Find where the given text appears and provide that cell's center as (X, Y) coordinate. 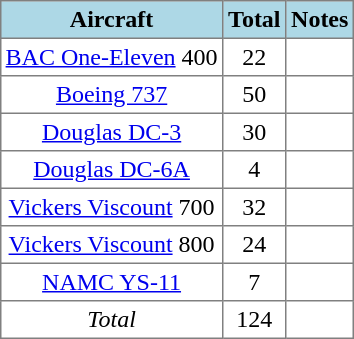
NAMC YS-11 (111, 282)
Notes (320, 20)
7 (254, 282)
32 (254, 207)
4 (254, 170)
Aircraft (111, 20)
24 (254, 245)
Vickers Viscount 800 (111, 245)
Vickers Viscount 700 (111, 207)
22 (254, 57)
50 (254, 95)
BAC One-Eleven 400 (111, 57)
Boeing 737 (111, 95)
Douglas DC-3 (111, 132)
Douglas DC-6A (111, 170)
124 (254, 320)
30 (254, 132)
